For the text-containing cell, return its midpoint in (X, Y) coordinate format. 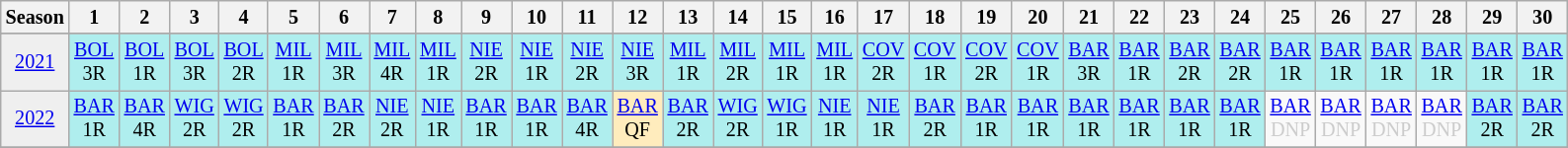
18 (935, 18)
14 (738, 18)
26 (1342, 18)
9 (486, 18)
BARQF (638, 119)
30 (1543, 18)
BOL2R (244, 62)
21 (1089, 18)
12 (638, 18)
4 (244, 18)
WIG1R (787, 119)
23 (1190, 18)
Season (36, 18)
20 (1037, 18)
8 (439, 18)
2021 (36, 62)
27 (1391, 18)
24 (1241, 18)
16 (834, 18)
3 (195, 18)
5 (292, 18)
2 (144, 18)
19 (986, 18)
15 (787, 18)
10 (537, 18)
BOL1R (144, 62)
11 (587, 18)
28 (1443, 18)
22 (1138, 18)
17 (883, 18)
6 (344, 18)
2022 (36, 119)
MIL4R (393, 62)
MIL3R (344, 62)
NIE3R (638, 62)
MIL2R (738, 62)
13 (688, 18)
25 (1290, 18)
BAR3R (1089, 62)
29 (1492, 18)
1 (95, 18)
7 (393, 18)
